For the text-containing cell, return its midpoint in (X, Y) coordinate format. 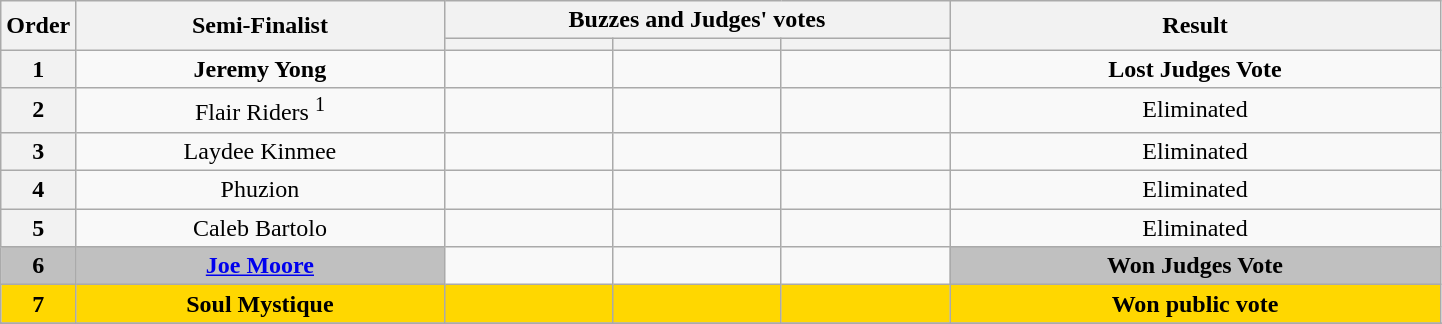
Phuzion (260, 190)
Order (38, 26)
Buzzes and Judges' votes (697, 20)
1 (38, 69)
Won public vote (1195, 304)
Caleb Bartolo (260, 228)
Won Judges Vote (1195, 266)
Lost Judges Vote (1195, 69)
Joe Moore (260, 266)
4 (38, 190)
Result (1195, 26)
Jeremy Yong (260, 69)
6 (38, 266)
2 (38, 110)
Laydee Kinmee (260, 151)
7 (38, 304)
5 (38, 228)
Flair Riders 1 (260, 110)
Soul Mystique (260, 304)
3 (38, 151)
Semi-Finalist (260, 26)
